Determine the (x, y) coordinate at the center of the cell enclosing the given text.  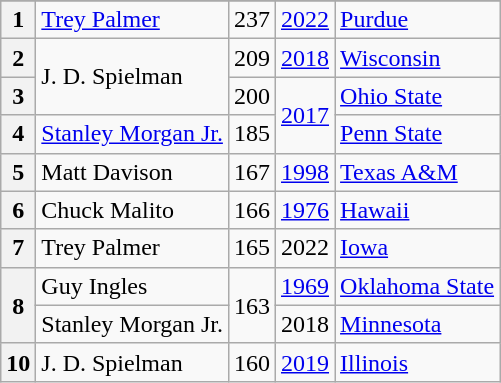
237 (252, 20)
167 (252, 172)
Hawaii (418, 210)
165 (252, 248)
200 (252, 96)
1998 (304, 172)
Ohio State (418, 96)
2 (18, 58)
160 (252, 362)
2017 (304, 115)
Penn State (418, 134)
Chuck Malito (132, 210)
1 (18, 20)
2019 (304, 362)
163 (252, 305)
10 (18, 362)
6 (18, 210)
Wisconsin (418, 58)
Guy Ingles (132, 286)
Purdue (418, 20)
8 (18, 305)
Illinois (418, 362)
1976 (304, 210)
Texas A&M (418, 172)
1969 (304, 286)
Oklahoma State (418, 286)
185 (252, 134)
Iowa (418, 248)
4 (18, 134)
209 (252, 58)
7 (18, 248)
Matt Davison (132, 172)
Minnesota (418, 324)
166 (252, 210)
3 (18, 96)
5 (18, 172)
